Search for the cell housing the specified text and yield its [x, y] center coordinate. 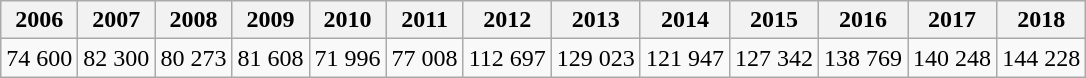
74 600 [40, 58]
129 023 [596, 58]
2012 [507, 20]
127 342 [774, 58]
77 008 [424, 58]
121 947 [684, 58]
71 996 [348, 58]
2013 [596, 20]
2008 [194, 20]
138 769 [862, 58]
144 228 [1042, 58]
140 248 [952, 58]
2015 [774, 20]
81 608 [270, 58]
2011 [424, 20]
2007 [116, 20]
112 697 [507, 58]
80 273 [194, 58]
2006 [40, 20]
2010 [348, 20]
2014 [684, 20]
2018 [1042, 20]
2017 [952, 20]
2009 [270, 20]
2016 [862, 20]
82 300 [116, 58]
